Extract the (x, y) coordinate from the center of the cell holding the provided text.  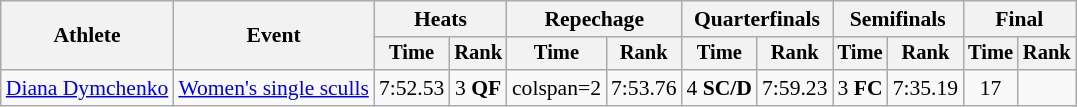
4 SC/D (719, 88)
7:53.76 (644, 88)
colspan=2 (556, 88)
Athlete (88, 36)
Women's single sculls (274, 88)
Heats (440, 19)
Quarterfinals (756, 19)
3 QF (478, 88)
7:59.23 (794, 88)
Semifinals (898, 19)
3 FC (860, 88)
Diana Dymchenko (88, 88)
Final (1019, 19)
17 (990, 88)
7:52.53 (412, 88)
Event (274, 36)
7:35.19 (926, 88)
Repechage (594, 19)
